Capture the cell that displays the provided text and extract its [X, Y] central coordinate. 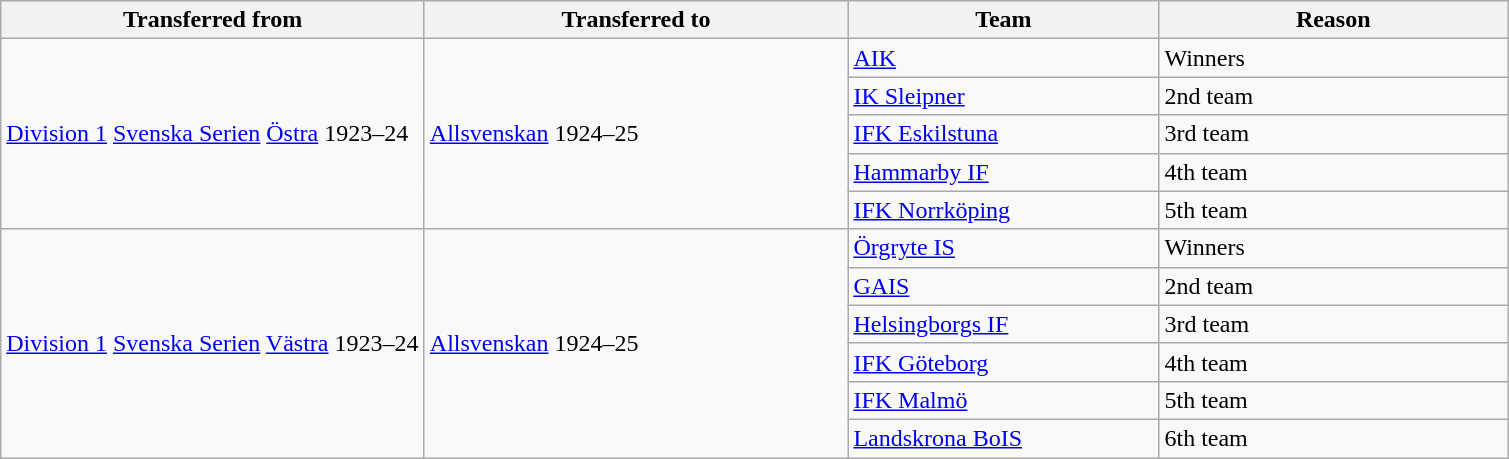
Landskrona BoIS [1004, 438]
Örgryte IS [1004, 248]
Team [1004, 20]
Division 1 Svenska Serien Östra 1923–24 [213, 134]
Transferred to [636, 20]
IFK Norrköping [1004, 210]
Transferred from [213, 20]
GAIS [1004, 286]
Reason [1334, 20]
IK Sleipner [1004, 96]
6th team [1334, 438]
IFK Eskilstuna [1004, 134]
Helsingborgs IF [1004, 324]
Hammarby IF [1004, 172]
IFK Malmö [1004, 400]
AIK [1004, 58]
Division 1 Svenska Serien Västra 1923–24 [213, 343]
IFK Göteborg [1004, 362]
